For the text-containing cell, return its midpoint in (X, Y) coordinate format. 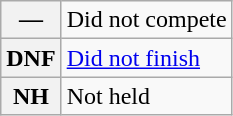
NH (31, 96)
Not held (146, 96)
— (31, 20)
Did not finish (146, 58)
Did not compete (146, 20)
DNF (31, 58)
